Extract the [x, y] coordinate from the center of the cell holding the provided text.  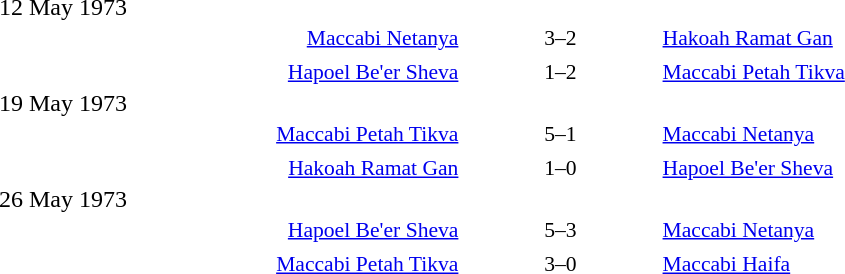
1–2 [560, 72]
5–1 [560, 134]
1–0 [560, 168]
3–2 [560, 38]
5–3 [560, 230]
